Find where the given text appears and provide that cell's center as (x, y) coordinate. 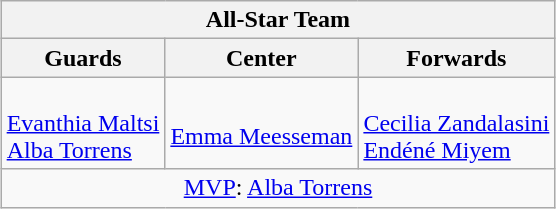
Guards (83, 58)
Center (262, 58)
All-Star Team (278, 20)
Evanthia Maltsi Alba Torrens (83, 123)
Emma Meesseman (262, 123)
MVP: Alba Torrens (278, 188)
Cecilia Zandalasini Endéné Miyem (456, 123)
Forwards (456, 58)
